Return the [x, y] coordinate for the center point of the cell that contains the specified text.  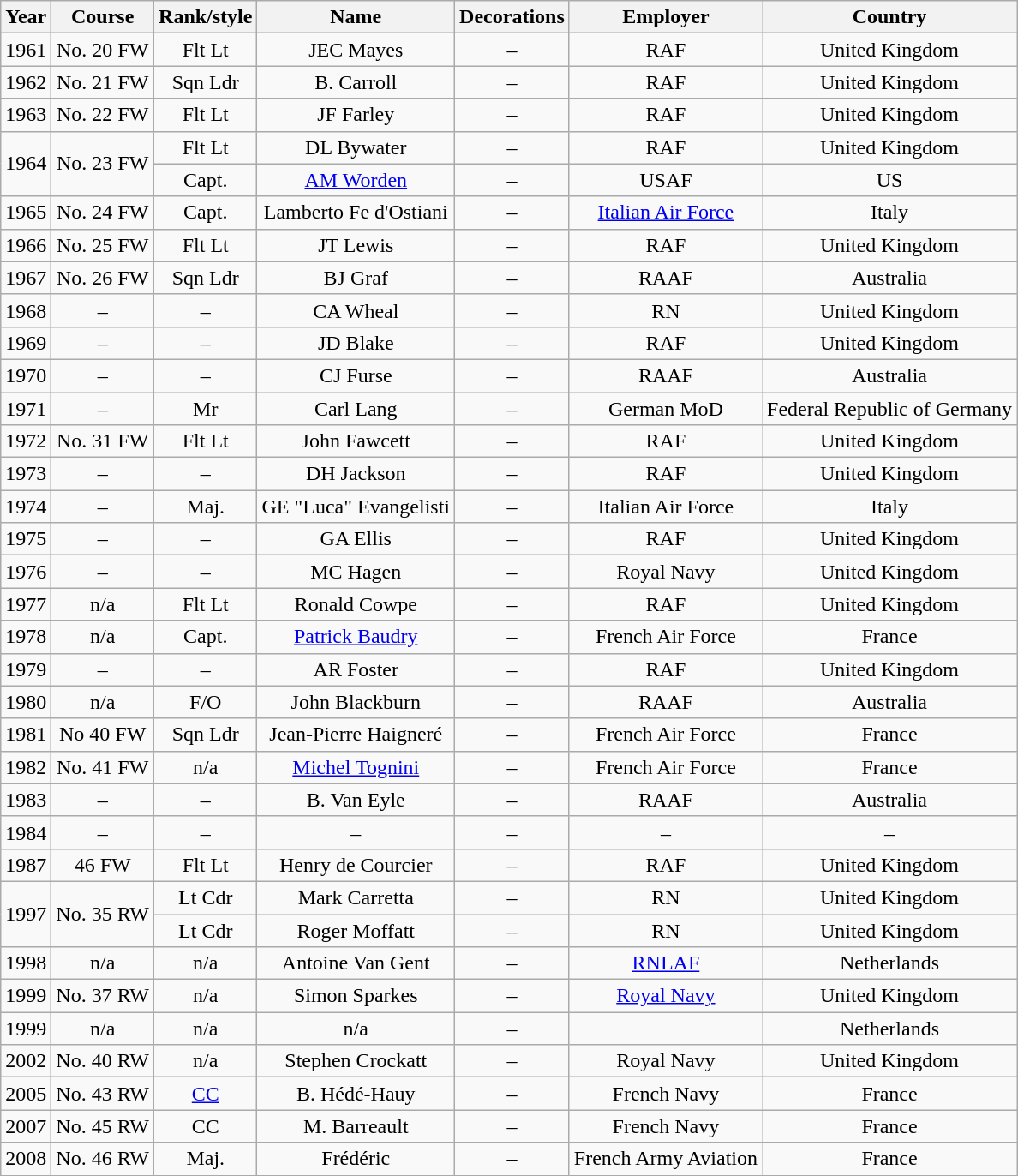
Stephen Crockatt [356, 1061]
German MoD [665, 409]
1984 [26, 832]
USAF [665, 180]
1979 [26, 669]
Michel Tognini [356, 767]
1972 [26, 441]
1967 [26, 278]
2005 [26, 1094]
1974 [26, 507]
1970 [26, 375]
46 FW [103, 865]
French Army Aviation [665, 1159]
No. 40 RW [103, 1061]
1998 [26, 963]
Antoine Van Gent [356, 963]
1981 [26, 735]
B. Van Eyle [356, 800]
DH Jackson [356, 474]
1973 [26, 474]
Decorations [512, 17]
No. 41 FW [103, 767]
1976 [26, 572]
1968 [26, 310]
No. 24 FW [103, 213]
JT Lewis [356, 245]
No. 31 FW [103, 441]
No. 26 FW [103, 278]
1971 [26, 409]
1962 [26, 82]
JF Farley [356, 115]
B. Carroll [356, 82]
No. 21 FW [103, 82]
1965 [26, 213]
No. 37 RW [103, 996]
BJ Graf [356, 278]
Carl Lang [356, 409]
1982 [26, 767]
AR Foster [356, 669]
Patrick Baudry [356, 637]
JEC Mayes [356, 50]
B. Hédé-Hauy [356, 1094]
No. 35 RW [103, 914]
JD Blake [356, 343]
No. 20 FW [103, 50]
Employer [665, 17]
Federal Republic of Germany [889, 409]
No. 23 FW [103, 164]
1997 [26, 914]
Mr [206, 409]
Henry de Courcier [356, 865]
1963 [26, 115]
No. 46 RW [103, 1159]
No. 45 RW [103, 1126]
1977 [26, 604]
1978 [26, 637]
1983 [26, 800]
2008 [26, 1159]
Rank/style [206, 17]
John Blackburn [356, 702]
Lamberto Fe d'Ostiani [356, 213]
2002 [26, 1061]
1980 [26, 702]
Roger Moffatt [356, 930]
AM Worden [356, 180]
Country [889, 17]
No. 25 FW [103, 245]
RNLAF [665, 963]
Simon Sparkes [356, 996]
Jean-Pierre Haigneré [356, 735]
CA Wheal [356, 310]
1975 [26, 539]
M. Barreault [356, 1126]
No 40 FW [103, 735]
1987 [26, 865]
GA Ellis [356, 539]
DL Bywater [356, 147]
CJ Furse [356, 375]
Frédéric [356, 1159]
2007 [26, 1126]
No. 22 FW [103, 115]
No. 43 RW [103, 1094]
Mark Carretta [356, 897]
US [889, 180]
MC Hagen [356, 572]
1966 [26, 245]
1964 [26, 164]
John Fawcett [356, 441]
1961 [26, 50]
Year [26, 17]
Ronald Cowpe [356, 604]
F/O [206, 702]
Name [356, 17]
Course [103, 17]
1969 [26, 343]
GE "Luca" Evangelisti [356, 507]
